Determine the [x, y] coordinate at the center of the cell enclosing the given text.  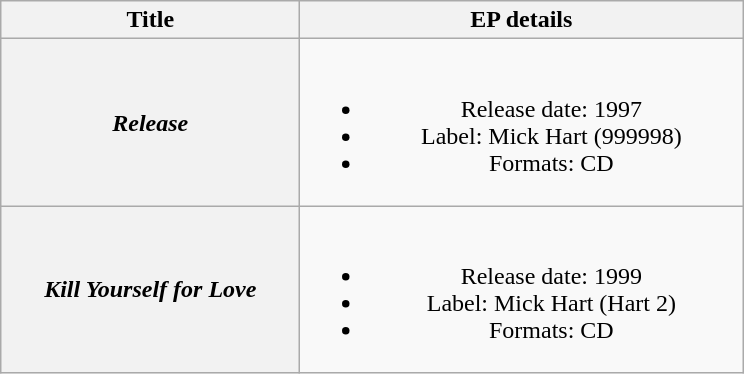
Release date: 1997Label: Mick Hart (999998)Formats: CD [522, 122]
Kill Yourself for Love [150, 290]
EP details [522, 20]
Release [150, 122]
Title [150, 20]
Release date: 1999Label: Mick Hart (Hart 2)Formats: CD [522, 290]
